Locate the cell with the specified text and output its (x, y) center coordinate. 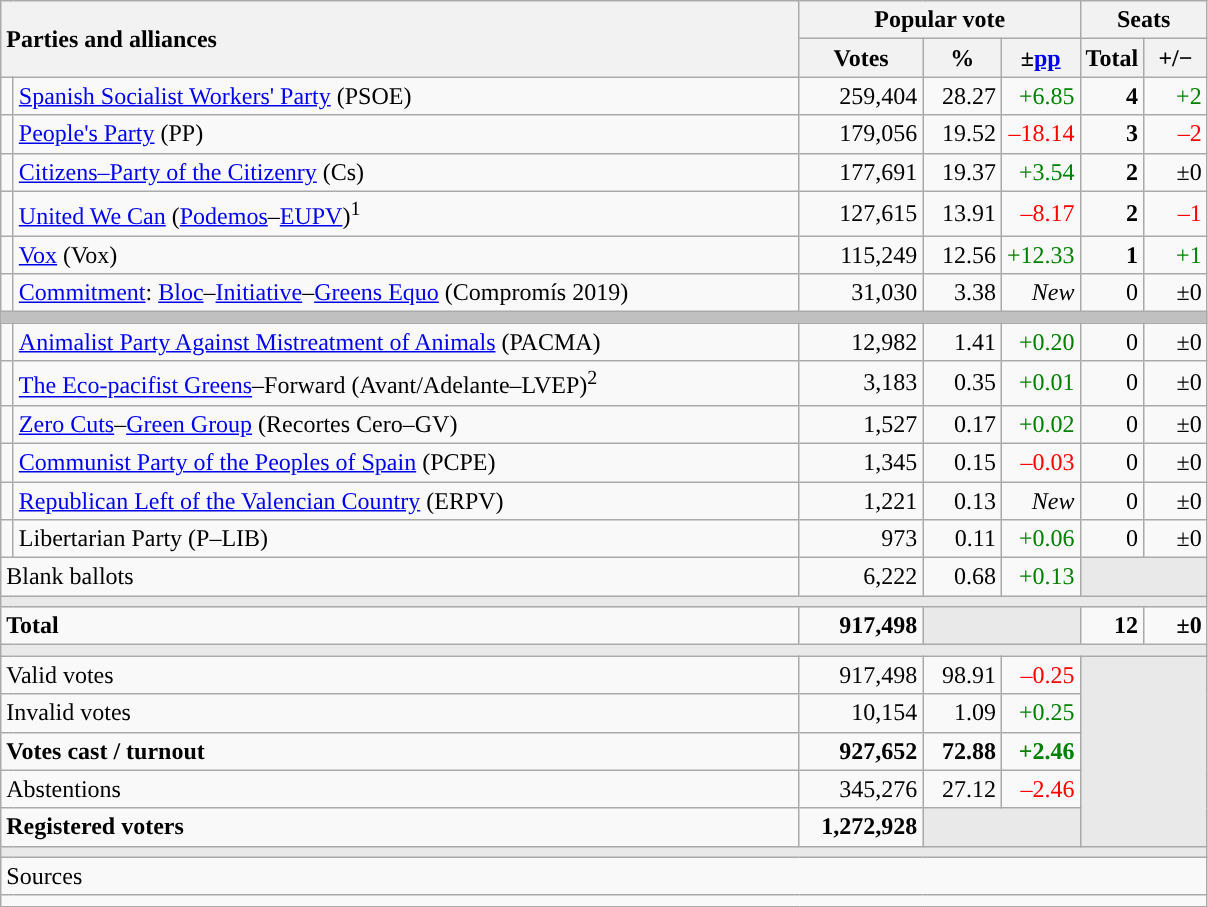
0.68 (962, 577)
27.12 (962, 789)
1,345 (861, 462)
Popular vote (940, 20)
+2 (1176, 96)
115,249 (861, 255)
Communist Party of the Peoples of Spain (PCPE) (406, 462)
1,527 (861, 424)
±pp (1040, 58)
–0.03 (1040, 462)
72.88 (962, 751)
Votes (861, 58)
+0.01 (1040, 384)
6,222 (861, 577)
3.38 (962, 293)
Registered voters (400, 827)
12.56 (962, 255)
+0.02 (1040, 424)
Commitment: Bloc–Initiative–Greens Equo (Compromís 2019) (406, 293)
28.27 (962, 96)
–2.46 (1040, 789)
98.91 (962, 675)
1,221 (861, 501)
1.41 (962, 342)
+0.25 (1040, 713)
Animalist Party Against Mistreatment of Animals (PACMA) (406, 342)
Abstentions (400, 789)
United We Can (Podemos–EUPV)1 (406, 214)
345,276 (861, 789)
177,691 (861, 172)
Citizens–Party of the Citizenry (Cs) (406, 172)
Parties and alliances (400, 39)
+3.54 (1040, 172)
12,982 (861, 342)
13.91 (962, 214)
–18.14 (1040, 134)
People's Party (PP) (406, 134)
12 (1112, 626)
Votes cast / turnout (400, 751)
927,652 (861, 751)
Vox (Vox) (406, 255)
31,030 (861, 293)
+0.13 (1040, 577)
0.11 (962, 539)
+2.46 (1040, 751)
1 (1112, 255)
259,404 (861, 96)
127,615 (861, 214)
+1 (1176, 255)
3,183 (861, 384)
+0.20 (1040, 342)
3 (1112, 134)
179,056 (861, 134)
+6.85 (1040, 96)
Seats (1144, 20)
Valid votes (400, 675)
–8.17 (1040, 214)
973 (861, 539)
% (962, 58)
+12.33 (1040, 255)
+0.06 (1040, 539)
+/− (1176, 58)
Sources (604, 876)
1.09 (962, 713)
The Eco-pacifist Greens–Forward (Avant/Adelante–LVEP)2 (406, 384)
0.35 (962, 384)
Zero Cuts–Green Group (Recortes Cero–GV) (406, 424)
Blank ballots (400, 577)
–2 (1176, 134)
Republican Left of the Valencian Country (ERPV) (406, 501)
0.13 (962, 501)
1,272,928 (861, 827)
0.17 (962, 424)
0.15 (962, 462)
–1 (1176, 214)
4 (1112, 96)
19.37 (962, 172)
19.52 (962, 134)
Spanish Socialist Workers' Party (PSOE) (406, 96)
–0.25 (1040, 675)
Invalid votes (400, 713)
10,154 (861, 713)
Libertarian Party (P–LIB) (406, 539)
